Extract the [x, y] coordinate from the center of the cell holding the provided text.  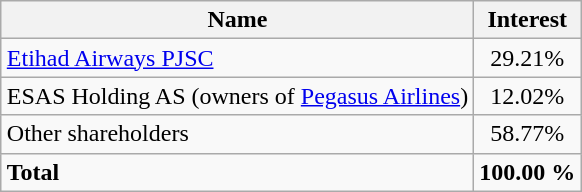
Interest [528, 20]
ESAS Holding AS (owners of Pegasus Airlines) [237, 96]
100.00 % [528, 172]
12.02% [528, 96]
29.21% [528, 58]
Other shareholders [237, 134]
Name [237, 20]
58.77% [528, 134]
Etihad Airways PJSC [237, 58]
Total [237, 172]
